Scan for the cell matching the given text and deliver its (x, y) coordinate at center. 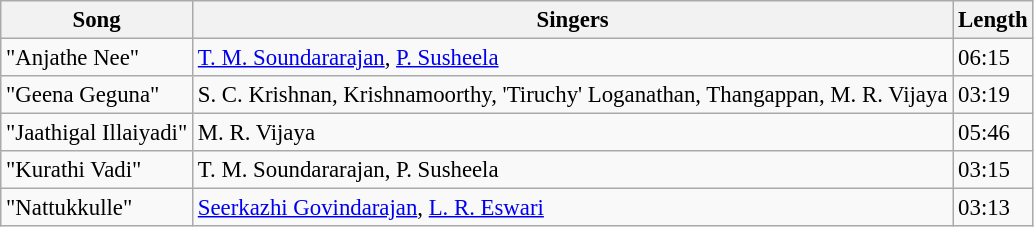
"Nattukkulle" (97, 208)
"Geena Geguna" (97, 95)
05:46 (993, 133)
Singers (573, 20)
M. R. Vijaya (573, 133)
Seerkazhi Govindarajan, L. R. Eswari (573, 208)
06:15 (993, 58)
03:13 (993, 208)
03:15 (993, 170)
03:19 (993, 95)
"Jaathigal Illaiyadi" (97, 133)
S. C. Krishnan, Krishnamoorthy, 'Tiruchy' Loganathan, Thangappan, M. R. Vijaya (573, 95)
Song (97, 20)
"Kurathi Vadi" (97, 170)
"Anjathe Nee" (97, 58)
Length (993, 20)
